From the cell containing the given text, extract its center point as (x, y) coordinate. 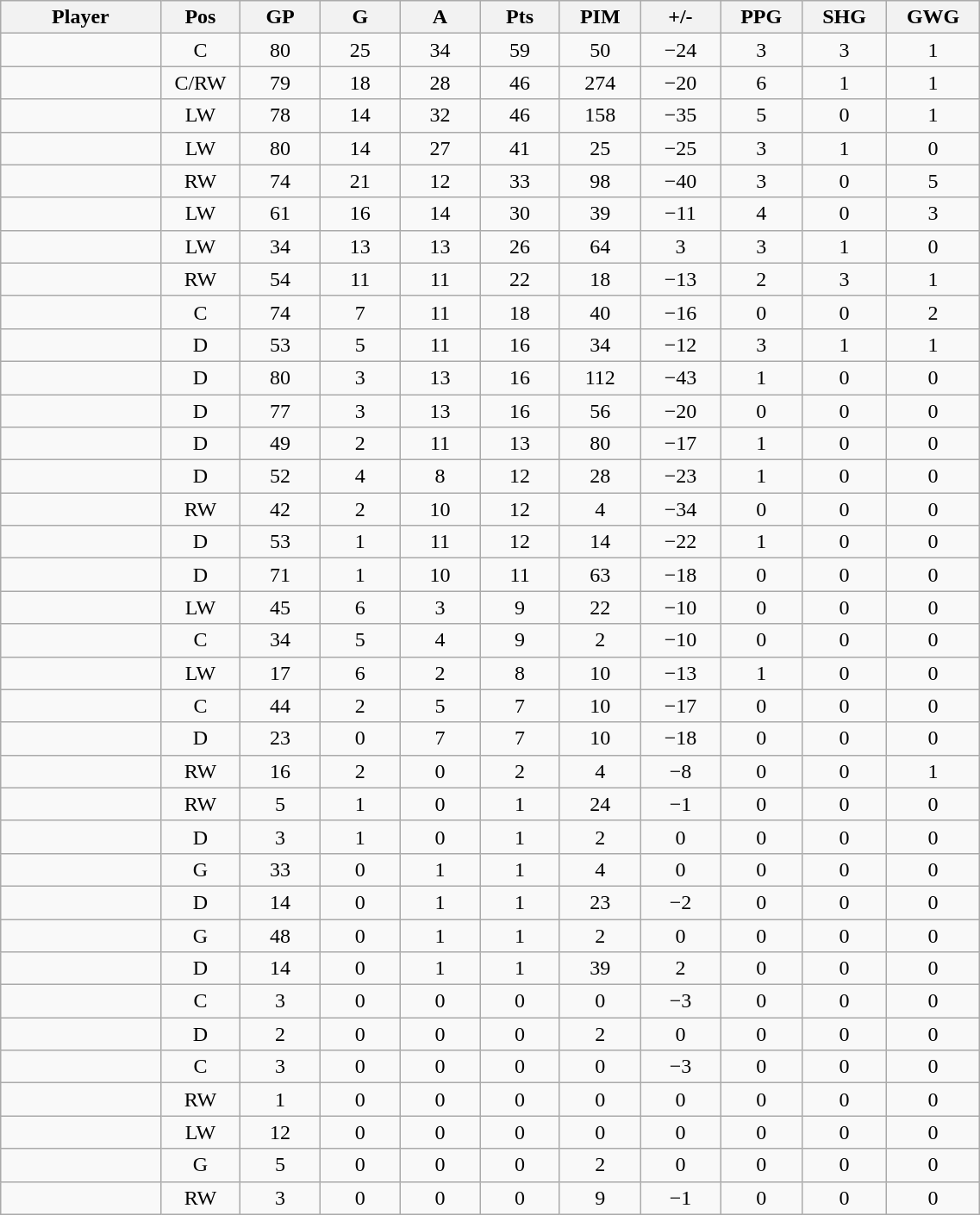
48 (281, 935)
78 (281, 115)
PPG (762, 17)
17 (281, 673)
112 (600, 377)
41 (521, 148)
61 (281, 214)
GWG (933, 17)
+/- (681, 17)
45 (281, 607)
PIM (600, 17)
32 (440, 115)
−23 (681, 477)
−35 (681, 115)
26 (521, 246)
52 (281, 477)
−12 (681, 345)
−16 (681, 312)
64 (600, 246)
−22 (681, 542)
54 (281, 279)
−25 (681, 148)
−43 (681, 377)
GP (281, 17)
274 (600, 83)
27 (440, 148)
SHG (845, 17)
49 (281, 444)
63 (600, 575)
Pos (200, 17)
50 (600, 50)
158 (600, 115)
Player (81, 17)
−40 (681, 181)
71 (281, 575)
44 (281, 706)
98 (600, 181)
21 (360, 181)
56 (600, 411)
42 (281, 509)
59 (521, 50)
−24 (681, 50)
−11 (681, 214)
77 (281, 411)
79 (281, 83)
30 (521, 214)
−8 (681, 771)
C/RW (200, 83)
A (440, 17)
40 (600, 312)
−2 (681, 902)
Pts (521, 17)
24 (600, 804)
−34 (681, 509)
